Search for the cell housing the specified text and yield its (x, y) center coordinate. 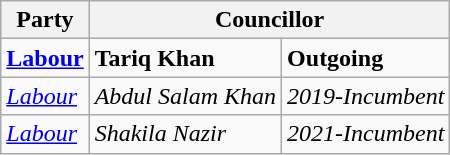
Abdul Salam Khan (185, 96)
Councillor (270, 20)
Tariq Khan (185, 58)
2021-Incumbent (366, 134)
Outgoing (366, 58)
2019-Incumbent (366, 96)
Shakila Nazir (185, 134)
Party (45, 20)
